From the cell containing the given text, extract its center point as [X, Y] coordinate. 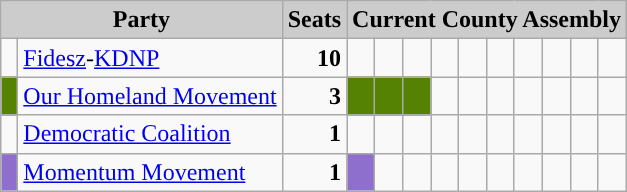
Fidesz-KDNP [150, 58]
Party [142, 20]
Seats [314, 20]
Our Homeland Movement [150, 96]
Current County Assembly [487, 20]
Momentum Movement [150, 172]
10 [314, 58]
Democratic Coalition [150, 134]
3 [314, 96]
